Identify which cell holds the provided text, then report its [X, Y] central coordinate. 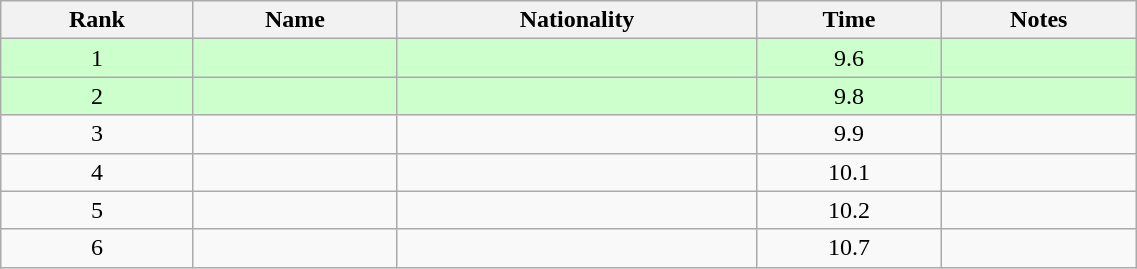
9.6 [848, 58]
1 [97, 58]
4 [97, 172]
Notes [1039, 20]
9.9 [848, 134]
2 [97, 96]
9.8 [848, 96]
10.1 [848, 172]
Time [848, 20]
Name [295, 20]
Rank [97, 20]
6 [97, 248]
Nationality [578, 20]
10.2 [848, 210]
3 [97, 134]
10.7 [848, 248]
5 [97, 210]
